For the text-containing cell, return its midpoint in [X, Y] coordinate format. 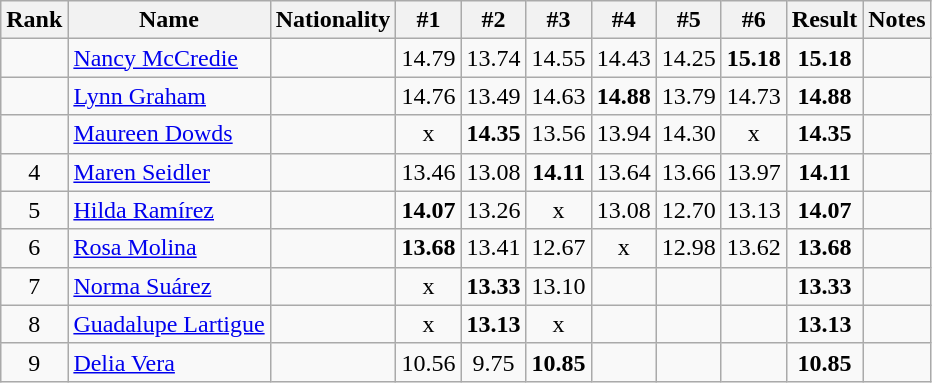
14.73 [754, 96]
7 [34, 286]
6 [34, 248]
14.55 [558, 58]
13.94 [624, 134]
8 [34, 324]
14.25 [688, 58]
Delia Vera [169, 362]
Rank [34, 20]
Nancy McCredie [169, 58]
13.74 [494, 58]
#2 [494, 20]
13.62 [754, 248]
9 [34, 362]
9.75 [494, 362]
Guadalupe Lartigue [169, 324]
14.76 [428, 96]
14.79 [428, 58]
Norma Suárez [169, 286]
4 [34, 172]
13.64 [624, 172]
14.43 [624, 58]
13.66 [688, 172]
#5 [688, 20]
13.56 [558, 134]
12.70 [688, 210]
5 [34, 210]
Lynn Graham [169, 96]
13.26 [494, 210]
Rosa Molina [169, 248]
10.56 [428, 362]
Hilda Ramírez [169, 210]
14.63 [558, 96]
12.67 [558, 248]
#3 [558, 20]
14.30 [688, 134]
Maureen Dowds [169, 134]
#6 [754, 20]
Maren Seidler [169, 172]
#4 [624, 20]
13.79 [688, 96]
13.49 [494, 96]
12.98 [688, 248]
Notes [897, 20]
13.41 [494, 248]
Result [824, 20]
13.46 [428, 172]
Nationality [333, 20]
13.97 [754, 172]
Name [169, 20]
13.10 [558, 286]
#1 [428, 20]
